Return (x, y) of the center of cell containing provided text 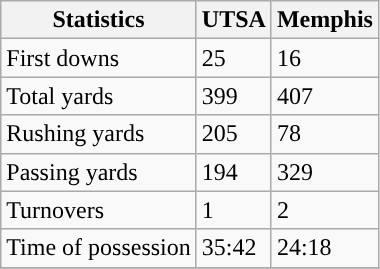
Time of possession (99, 248)
205 (234, 134)
25 (234, 58)
1 (234, 210)
78 (324, 134)
194 (234, 172)
Passing yards (99, 172)
24:18 (324, 248)
399 (234, 96)
Rushing yards (99, 134)
Turnovers (99, 210)
329 (324, 172)
Statistics (99, 20)
16 (324, 58)
2 (324, 210)
First downs (99, 58)
UTSA (234, 20)
Memphis (324, 20)
35:42 (234, 248)
Total yards (99, 96)
407 (324, 96)
